Scan for the cell matching the given text and deliver its [X, Y] coordinate at center. 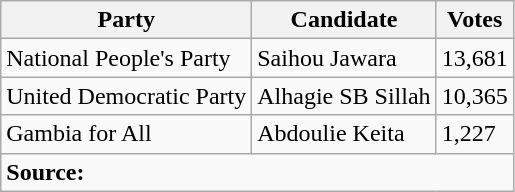
National People's Party [126, 58]
Saihou Jawara [344, 58]
Votes [474, 20]
Alhagie SB Sillah [344, 96]
10,365 [474, 96]
United Democratic Party [126, 96]
Abdoulie Keita [344, 134]
Gambia for All [126, 134]
1,227 [474, 134]
Source: [257, 172]
13,681 [474, 58]
Party [126, 20]
Candidate [344, 20]
